Provide the [X, Y] coordinate of the cell's center where the given text is located.  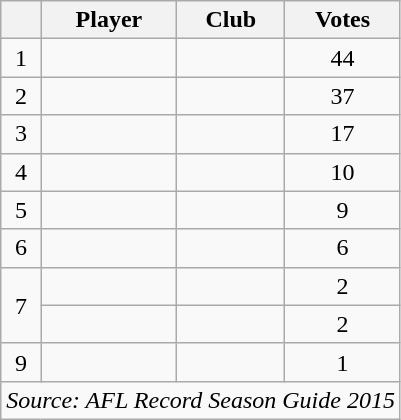
10 [343, 172]
4 [21, 172]
17 [343, 134]
Source: AFL Record Season Guide 2015 [201, 400]
7 [21, 305]
Votes [343, 20]
Club [231, 20]
3 [21, 134]
37 [343, 96]
44 [343, 58]
5 [21, 210]
Player [109, 20]
